For the text-containing cell, return its midpoint in (X, Y) coordinate format. 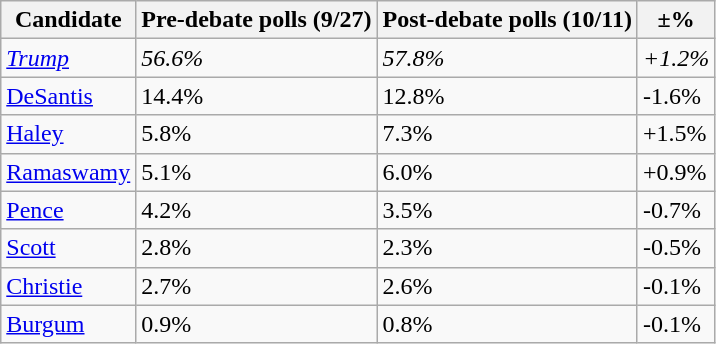
+1.5% (676, 134)
Haley (68, 134)
5.1% (256, 172)
Pence (68, 210)
7.3% (507, 134)
12.8% (507, 96)
DeSantis (68, 96)
0.9% (256, 324)
+0.9% (676, 172)
5.8% (256, 134)
Ramaswamy (68, 172)
2.8% (256, 248)
56.6% (256, 58)
Candidate (68, 20)
Trump (68, 58)
-0.7% (676, 210)
Pre-debate polls (9/27) (256, 20)
6.0% (507, 172)
Scott (68, 248)
14.4% (256, 96)
Burgum (68, 324)
+1.2% (676, 58)
2.3% (507, 248)
3.5% (507, 210)
-1.6% (676, 96)
2.6% (507, 286)
Post-debate polls (10/11) (507, 20)
4.2% (256, 210)
2.7% (256, 286)
57.8% (507, 58)
0.8% (507, 324)
-0.5% (676, 248)
Christie (68, 286)
±% (676, 20)
